Return the [X, Y] coordinate for the center point of the cell that contains the specified text.  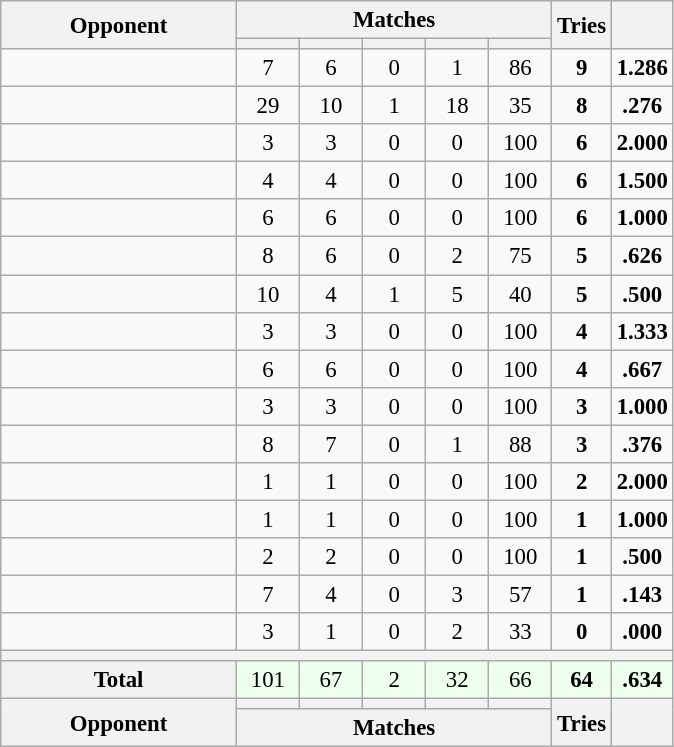
33 [520, 632]
.634 [642, 680]
.000 [642, 632]
.667 [642, 369]
29 [268, 106]
86 [520, 68]
.626 [642, 256]
.143 [642, 594]
Total [119, 680]
1.286 [642, 68]
.276 [642, 106]
40 [520, 294]
57 [520, 594]
66 [520, 680]
88 [520, 444]
.376 [642, 444]
1.500 [642, 181]
67 [330, 680]
75 [520, 256]
1.333 [642, 331]
64 [582, 680]
35 [520, 106]
18 [458, 106]
101 [268, 680]
32 [458, 680]
9 [582, 68]
